Scan for the cell matching the given text and deliver its [X, Y] coordinate at center. 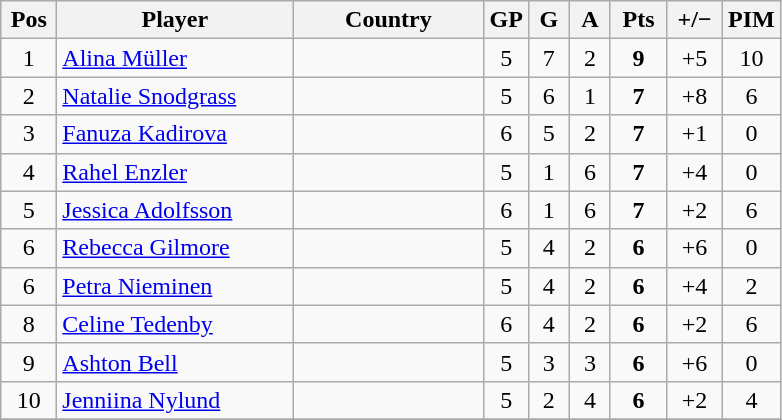
+/− [695, 20]
Rahel Enzler [175, 172]
Petra Nieminen [175, 286]
+8 [695, 96]
Ashton Bell [175, 362]
8 [29, 324]
Natalie Snodgrass [175, 96]
GP [506, 20]
Alina Müller [175, 58]
Jenniina Nylund [175, 400]
Player [175, 20]
Pts [638, 20]
G [548, 20]
Fanuza Kadirova [175, 134]
+5 [695, 58]
Jessica Adolfsson [175, 210]
Celine Tedenby [175, 324]
Rebecca Gilmore [175, 248]
A [590, 20]
+1 [695, 134]
PIM [752, 20]
Country [388, 20]
Pos [29, 20]
